Return [x, y] of the center of cell containing provided text 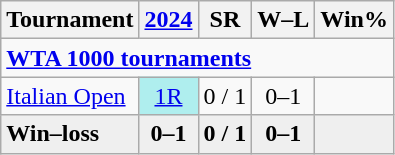
WTA 1000 tournaments [198, 58]
Italian Open [70, 96]
SR [225, 20]
1R [168, 96]
W–L [284, 20]
Tournament [70, 20]
Win–loss [70, 134]
Win% [354, 20]
2024 [168, 20]
